Return the [x, y] coordinate for the center point of the cell that contains the specified text.  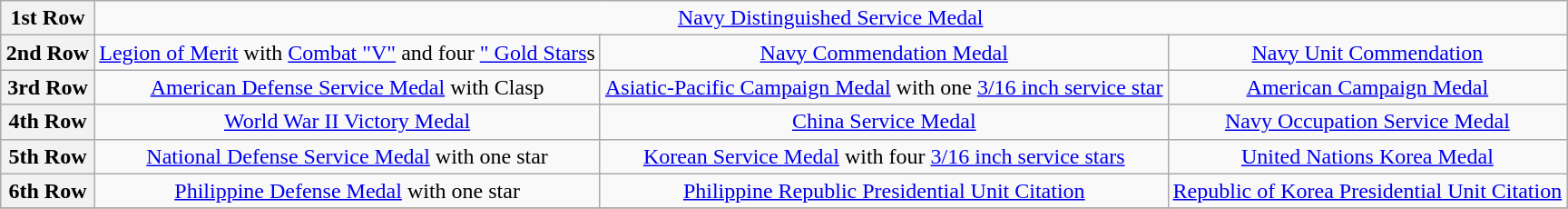
Legion of Merit with Combat "V" and four " Gold Starss [348, 53]
5th Row [47, 156]
Korean Service Medal with four 3/16 inch service stars [884, 156]
Navy Unit Commendation [1367, 53]
Philippine Republic Presidential Unit Citation [884, 191]
6th Row [47, 191]
3rd Row [47, 87]
National Defense Service Medal with one star [348, 156]
American Defense Service Medal with Clasp [348, 87]
4th Row [47, 122]
1st Row [47, 18]
World War II Victory Medal [348, 122]
Navy Distinguished Service Medal [831, 18]
Navy Occupation Service Medal [1367, 122]
American Campaign Medal [1367, 87]
Philippine Defense Medal with one star [348, 191]
Asiatic-Pacific Campaign Medal with one 3/16 inch service star [884, 87]
2nd Row [47, 53]
United Nations Korea Medal [1367, 156]
Navy Commendation Medal [884, 53]
China Service Medal [884, 122]
Republic of Korea Presidential Unit Citation [1367, 191]
